Extract the (X, Y) coordinate from the center of the cell holding the provided text.  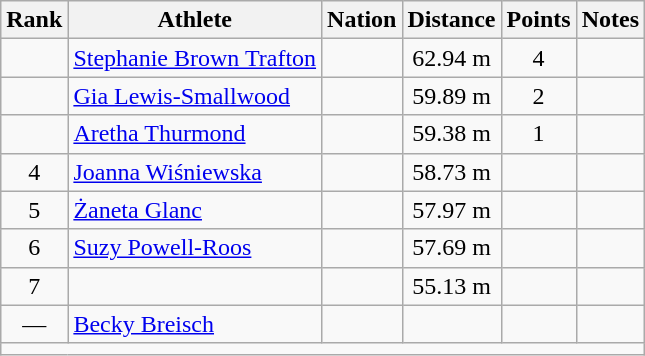
Gia Lewis-Smallwood (195, 96)
Distance (452, 20)
Stephanie Brown Trafton (195, 58)
— (34, 324)
55.13 m (452, 286)
6 (34, 248)
Joanna Wiśniewska (195, 172)
Athlete (195, 20)
2 (538, 96)
59.89 m (452, 96)
Żaneta Glanc (195, 210)
Aretha Thurmond (195, 134)
59.38 m (452, 134)
62.94 m (452, 58)
5 (34, 210)
1 (538, 134)
Suzy Powell-Roos (195, 248)
7 (34, 286)
57.69 m (452, 248)
Points (538, 20)
Notes (610, 20)
Nation (362, 20)
Becky Breisch (195, 324)
57.97 m (452, 210)
58.73 m (452, 172)
Rank (34, 20)
